Extract the (x, y) coordinate from the center of the cell holding the provided text.  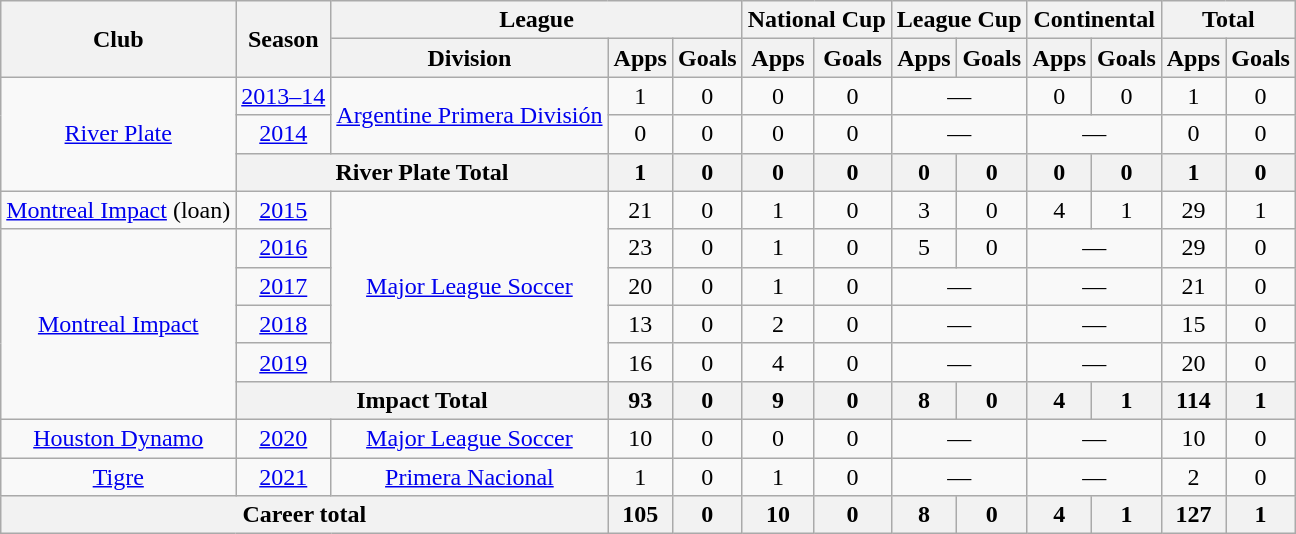
Continental (1094, 20)
105 (640, 515)
River Plate Total (422, 172)
Montreal Impact (118, 324)
League Cup (959, 20)
114 (1193, 400)
13 (640, 324)
Division (470, 58)
Primera Nacional (470, 477)
2014 (284, 134)
Career total (304, 515)
Total (1228, 20)
15 (1193, 324)
2019 (284, 362)
3 (924, 210)
5 (924, 248)
2018 (284, 324)
2016 (284, 248)
Montreal Impact (loan) (118, 210)
National Cup (816, 20)
9 (778, 400)
River Plate (118, 134)
Houston Dynamo (118, 438)
2015 (284, 210)
League (536, 20)
2020 (284, 438)
2013–14 (284, 96)
2017 (284, 286)
127 (1193, 515)
93 (640, 400)
23 (640, 248)
Season (284, 39)
16 (640, 362)
Argentine Primera División (470, 115)
Club (118, 39)
Tigre (118, 477)
2021 (284, 477)
Impact Total (422, 400)
